Locate the cell with the specified text and output its [x, y] center coordinate. 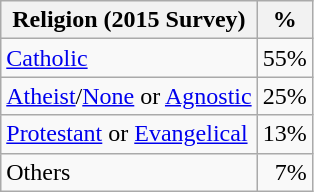
25% [284, 96]
7% [284, 172]
Catholic [129, 58]
55% [284, 58]
Protestant or Evangelical [129, 134]
% [284, 20]
Others [129, 172]
13% [284, 134]
Religion (2015 Survey) [129, 20]
Atheist/None or Agnostic [129, 96]
